Detect which cell encompasses the target text, then output its [x, y] center coordinate. 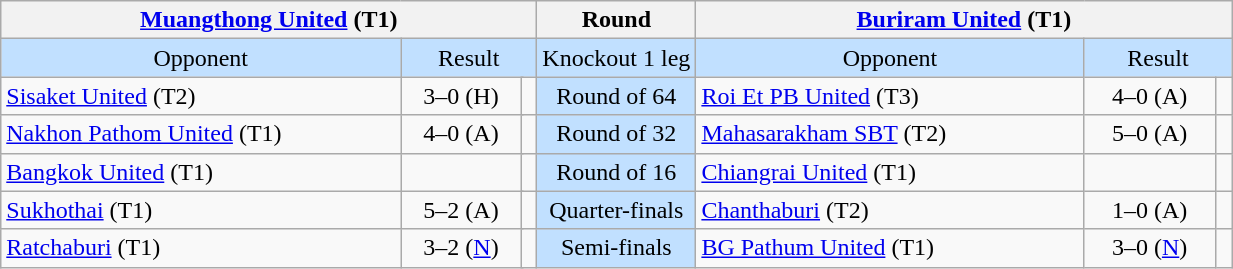
3–0 (N) [1150, 248]
5–0 (A) [1150, 134]
Ratchaburi (T1) [201, 248]
Buriram United (T1) [964, 20]
Roi Et PB United (T3) [890, 96]
Sisaket United (T2) [201, 96]
Chanthaburi (T2) [890, 210]
5–2 (A) [462, 210]
Muangthong United (T1) [269, 20]
Quarter-finals [616, 210]
Nakhon Pathom United (T1) [201, 134]
Knockout 1 leg [616, 58]
Round of 16 [616, 172]
Bangkok United (T1) [201, 172]
Round [616, 20]
Round of 64 [616, 96]
Chiangrai United (T1) [890, 172]
3–0 (H) [462, 96]
BG Pathum United (T1) [890, 248]
Mahasarakham SBT (T2) [890, 134]
3–2 (N) [462, 248]
1–0 (A) [1150, 210]
Semi-finals [616, 248]
Round of 32 [616, 134]
Sukhothai (T1) [201, 210]
